Determine the [X, Y] coordinate at the center of the cell enclosing the given text.  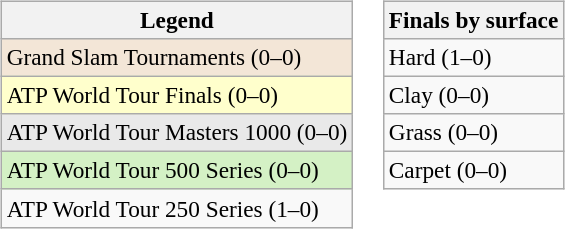
Grass (0–0) [473, 133]
Finals by surface [473, 20]
Clay (0–0) [473, 95]
Carpet (0–0) [473, 171]
Legend [176, 20]
ATP World Tour 500 Series (0–0) [176, 171]
Hard (1–0) [473, 57]
ATP World Tour 250 Series (1–0) [176, 208]
ATP World Tour Finals (0–0) [176, 95]
Grand Slam Tournaments (0–0) [176, 57]
ATP World Tour Masters 1000 (0–0) [176, 133]
